For the text-containing cell, return its midpoint in (X, Y) coordinate format. 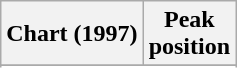
Peakposition (189, 34)
Chart (1997) (72, 34)
